Capture the cell that displays the provided text and extract its [x, y] central coordinate. 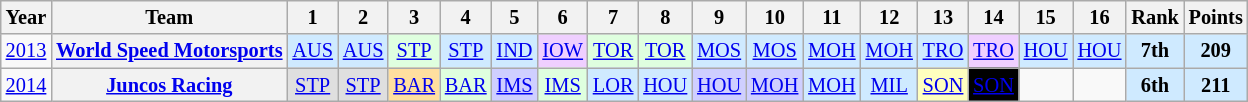
Rank [1154, 17]
World Speed Motorsports [169, 51]
4 [466, 17]
Points [1216, 17]
1 [312, 17]
2 [363, 17]
Year [26, 17]
IND [515, 51]
LOR [613, 85]
2014 [26, 85]
8 [665, 17]
12 [890, 17]
6th [1154, 85]
MIL [890, 85]
209 [1216, 51]
9 [719, 17]
10 [774, 17]
3 [414, 17]
Juncos Racing [169, 85]
7th [1154, 51]
6 [562, 17]
15 [1046, 17]
5 [515, 17]
11 [832, 17]
13 [943, 17]
14 [993, 17]
IOW [562, 51]
211 [1216, 85]
16 [1100, 17]
Team [169, 17]
7 [613, 17]
2013 [26, 51]
